Pinpoint the cell where the given text exists, returning its [X, Y] midpoint coordinate. 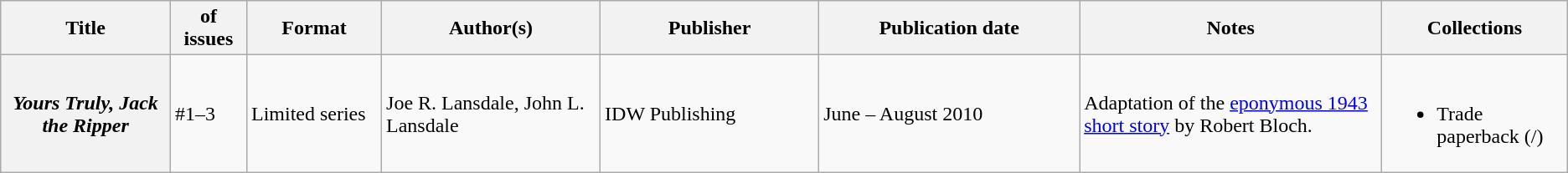
Publisher [710, 28]
Trade paperback (/) [1475, 114]
Title [85, 28]
Author(s) [491, 28]
Notes [1231, 28]
Yours Truly, Jack the Ripper [85, 114]
Format [313, 28]
#1–3 [208, 114]
Collections [1475, 28]
Limited series [313, 114]
Adaptation of the eponymous 1943 short story by Robert Bloch. [1231, 114]
of issues [208, 28]
IDW Publishing [710, 114]
Publication date [950, 28]
Joe R. Lansdale, John L. Lansdale [491, 114]
June – August 2010 [950, 114]
